Return the (x, y) coordinate for the center point of the cell that contains the specified text.  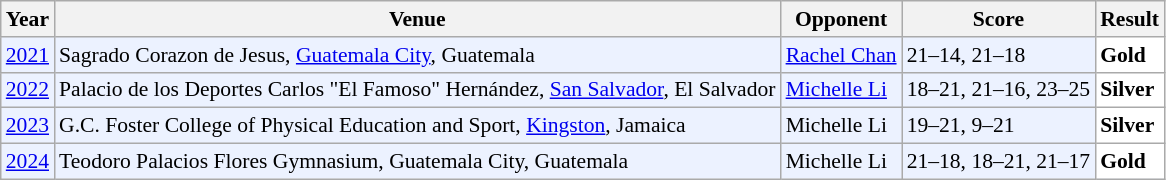
Venue (418, 19)
G.C. Foster College of Physical Education and Sport, Kingston, Jamaica (418, 126)
Rachel Chan (842, 55)
Teodoro Palacios Flores Gymnasium, Guatemala City, Guatemala (418, 162)
2021 (28, 55)
Opponent (842, 19)
Year (28, 19)
2024 (28, 162)
19–21, 9–21 (999, 126)
2023 (28, 126)
21–18, 18–21, 21–17 (999, 162)
2022 (28, 90)
Palacio de los Deportes Carlos "El Famoso" Hernández, San Salvador, El Salvador (418, 90)
Score (999, 19)
18–21, 21–16, 23–25 (999, 90)
21–14, 21–18 (999, 55)
Sagrado Corazon de Jesus, Guatemala City, Guatemala (418, 55)
Result (1130, 19)
